From the cell containing the given text, extract its center point as [x, y] coordinate. 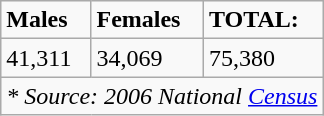
Females [148, 20]
41,311 [46, 58]
75,380 [262, 58]
Males [46, 20]
* Source: 2006 National Census [162, 96]
TOTAL: [262, 20]
34,069 [148, 58]
